Find where the given text appears and provide that cell's center as (X, Y) coordinate. 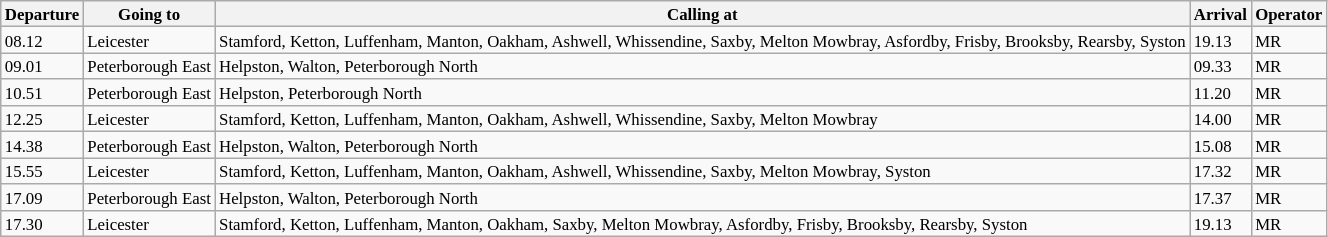
Arrival (1220, 14)
Stamford, Ketton, Luffenham, Manton, Oakham, Ashwell, Whissendine, Saxby, Melton Mowbray, Syston (702, 171)
17.09 (42, 197)
15.55 (42, 171)
17.30 (42, 224)
Stamford, Ketton, Luffenham, Manton, Oakham, Ashwell, Whissendine, Saxby, Melton Mowbray (702, 119)
17.37 (1220, 197)
10.51 (42, 93)
14.38 (42, 145)
Going to (149, 14)
08.12 (42, 40)
Calling at (702, 14)
15.08 (1220, 145)
Stamford, Ketton, Luffenham, Manton, Oakham, Saxby, Melton Mowbray, Asfordby, Frisby, Brooksby, Rearsby, Syston (702, 224)
12.25 (42, 119)
11.20 (1220, 93)
17.32 (1220, 171)
Stamford, Ketton, Luffenham, Manton, Oakham, Ashwell, Whissendine, Saxby, Melton Mowbray, Asfordby, Frisby, Brooksby, Rearsby, Syston (702, 40)
14.00 (1220, 119)
Departure (42, 14)
09.33 (1220, 66)
Operator (1288, 14)
Helpston, Peterborough North (702, 93)
09.01 (42, 66)
